Search for the cell housing the specified text and yield its [x, y] center coordinate. 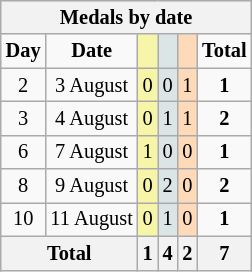
Day [24, 51]
10 [24, 219]
3 August [92, 85]
6 [24, 152]
7 [224, 253]
7 August [92, 152]
9 August [92, 186]
Medals by date [126, 17]
4 [168, 253]
8 [24, 186]
Date [92, 51]
3 [24, 118]
11 August [92, 219]
4 August [92, 118]
